Provide the (X, Y) coordinate of the cell's center where the given text is located.  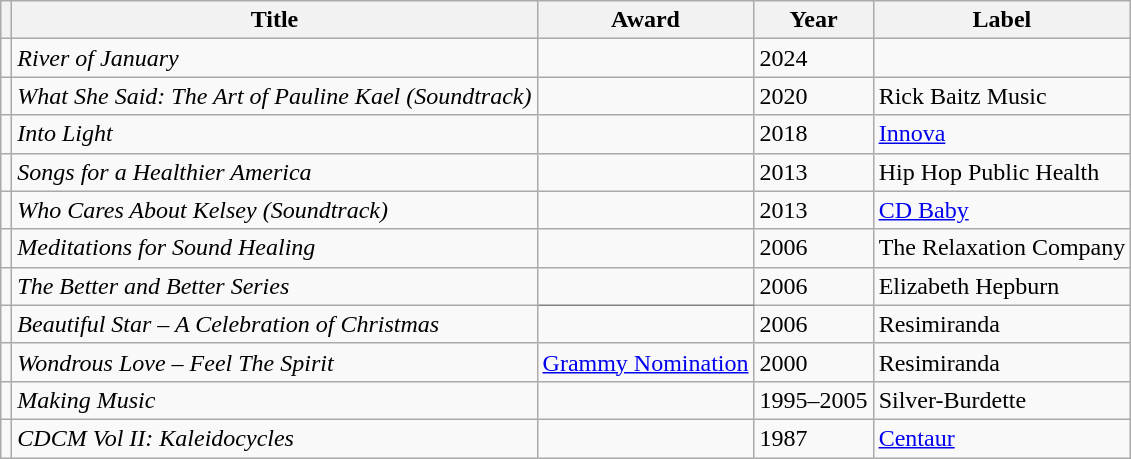
Silver-Burdette (1002, 400)
Songs for a Healthier America (274, 172)
River of January (274, 58)
Who Cares About Kelsey (Soundtrack) (274, 210)
Rick Baitz Music (1002, 96)
1987 (814, 438)
Title (274, 20)
Making Music (274, 400)
Centaur (1002, 438)
Year (814, 20)
Into Light (274, 134)
2000 (814, 362)
CD Baby (1002, 210)
Beautiful Star – A Celebration of Christmas (274, 324)
Wondrous Love – Feel The Spirit (274, 362)
2020 (814, 96)
Innova (1002, 134)
Elizabeth Hepburn (1002, 286)
Meditations for Sound Healing (274, 248)
What She Said: The Art of Pauline Kael (Soundtrack) (274, 96)
Label (1002, 20)
Award (646, 20)
1995–2005 (814, 400)
The Relaxation Company (1002, 248)
The Better and Better Series (274, 286)
CDCM Vol II: Kaleidocycles (274, 438)
2024 (814, 58)
Hip Hop Public Health (1002, 172)
2018 (814, 134)
Grammy Nomination (646, 362)
